Output the (X, Y) coordinate of the center of the cell containing the given text.  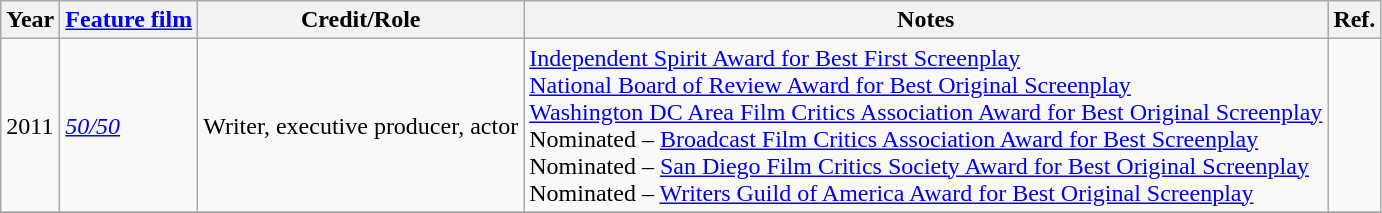
50/50 (129, 126)
Feature film (129, 20)
Writer, executive producer, actor (361, 126)
Year (30, 20)
Ref. (1354, 20)
2011 (30, 126)
Notes (926, 20)
Credit/Role (361, 20)
